Capture the cell that displays the provided text and extract its [x, y] central coordinate. 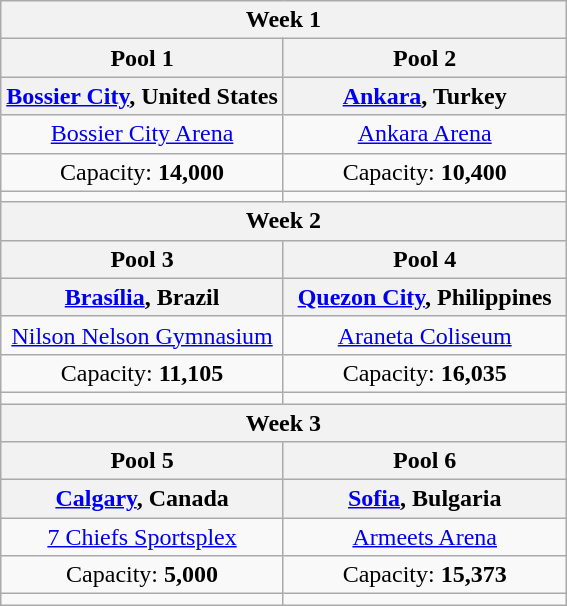
Capacity: 14,000 [142, 172]
Ankara, Turkey [424, 96]
Capacity: 10,400 [424, 172]
Capacity: 16,035 [424, 373]
Pool 4 [424, 259]
Pool 6 [424, 461]
7 Chiefs Sportsplex [142, 537]
Quezon City, Philippines [424, 297]
Capacity: 11,105 [142, 373]
Bossier City Arena [142, 134]
Pool 2 [424, 58]
Week 2 [284, 221]
Capacity: 5,000 [142, 575]
Pool 5 [142, 461]
Brasília, Brazil [142, 297]
Pool 3 [142, 259]
Calgary, Canada [142, 499]
Armeets Arena [424, 537]
Week 3 [284, 423]
Ankara Arena [424, 134]
Capacity: 15,373 [424, 575]
Araneta Coliseum [424, 335]
Pool 1 [142, 58]
Sofia, Bulgaria [424, 499]
Week 1 [284, 20]
Nilson Nelson Gymnasium [142, 335]
Bossier City, United States [142, 96]
